Search for the cell housing the specified text and yield its (x, y) center coordinate. 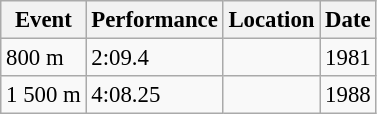
1981 (348, 58)
Location (272, 20)
1988 (348, 95)
1 500 m (44, 95)
4:08.25 (154, 95)
Event (44, 20)
2:09.4 (154, 58)
800 m (44, 58)
Date (348, 20)
Performance (154, 20)
